Identify which cell holds the provided text, then report its (X, Y) central coordinate. 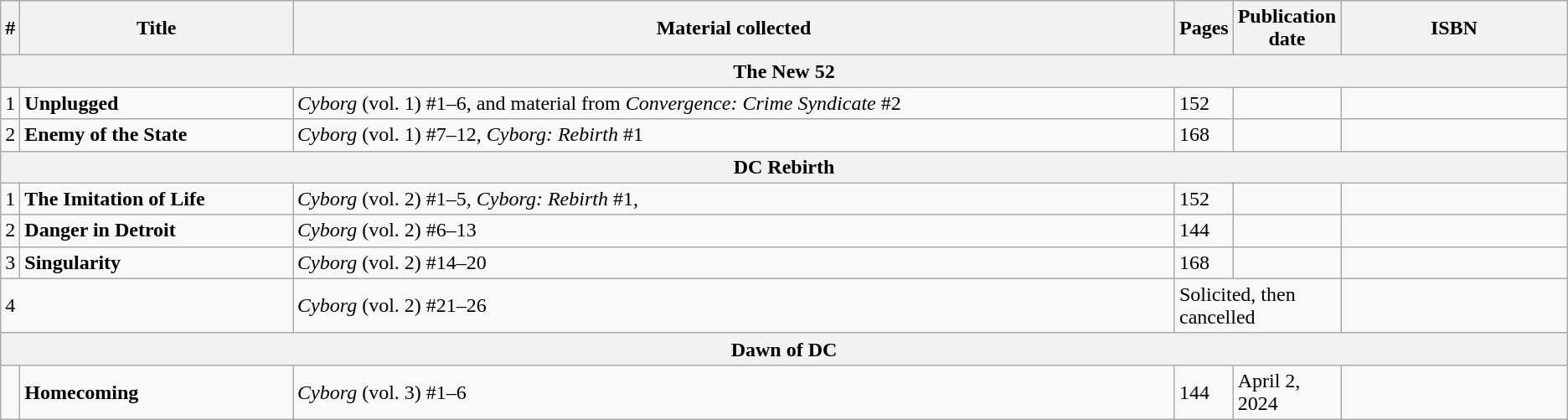
Danger in Detroit (157, 231)
April 2, 2024 (1287, 392)
# (10, 29)
Cyborg (vol. 2) #14–20 (734, 262)
4 (147, 305)
Title (157, 29)
ISBN (1454, 29)
Publication date (1287, 29)
Singularity (157, 262)
Homecoming (157, 392)
Cyborg (vol. 2) #6–13 (734, 231)
The New 52 (784, 71)
Material collected (734, 29)
Cyborg (vol. 2) #1–5, Cyborg: Rebirth #1, (734, 199)
DC Rebirth (784, 167)
The Imitation of Life (157, 199)
Solicited, then cancelled (1257, 305)
Pages (1204, 29)
Cyborg (vol. 1) #7–12, Cyborg: Rebirth #1 (734, 135)
3 (10, 262)
Cyborg (vol. 3) #1–6 (734, 392)
Unplugged (157, 103)
Cyborg (vol. 2) #21–26 (734, 305)
Enemy of the State (157, 135)
Cyborg (vol. 1) #1–6, and material from Convergence: Crime Syndicate #2 (734, 103)
Dawn of DC (784, 349)
